Determine the (x, y) coordinate at the center of the cell enclosing the given text.  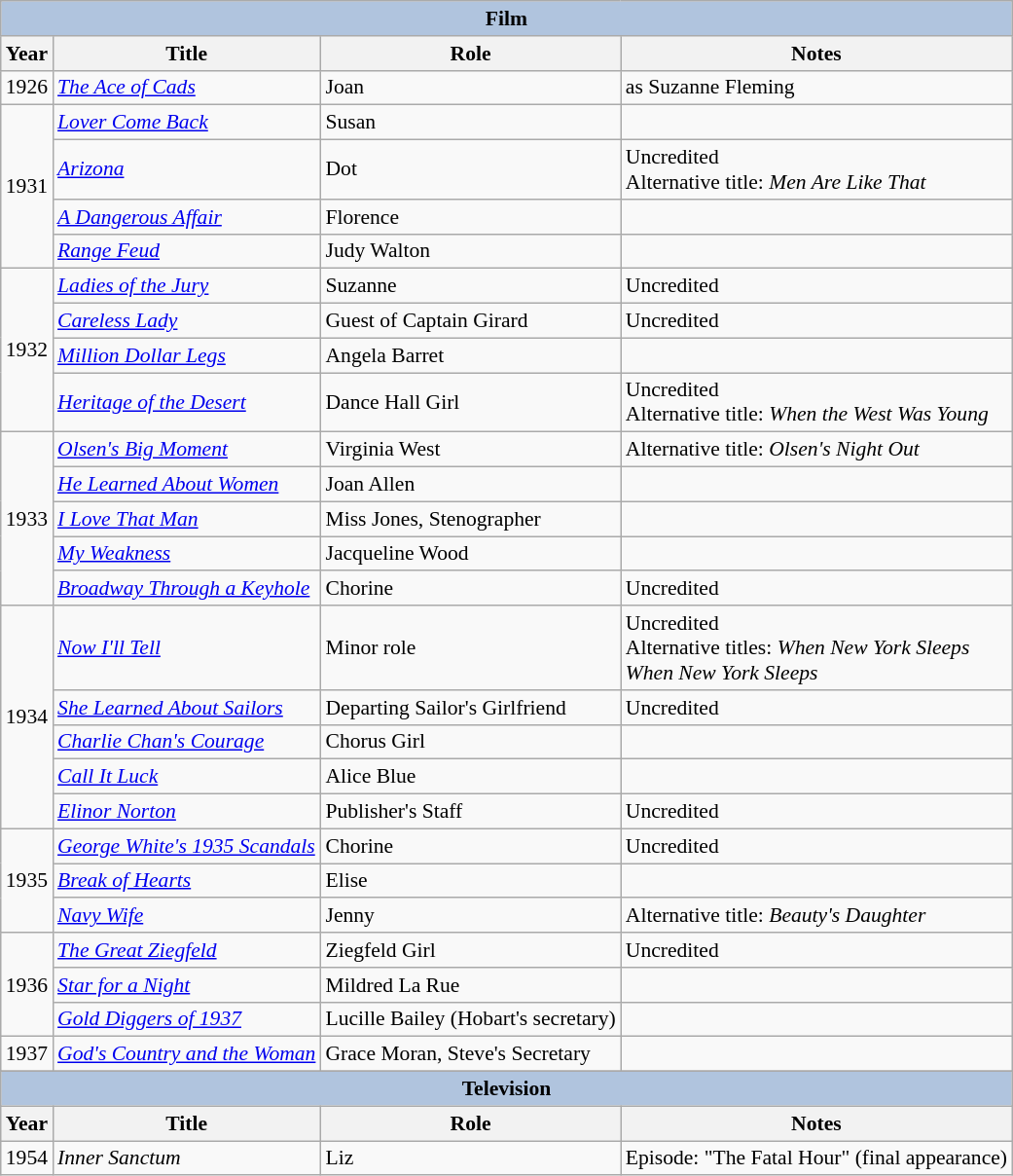
Guest of Captain Girard (470, 321)
The Great Ziegfeld (187, 950)
Navy Wife (187, 916)
Suzanne (470, 286)
Gold Diggers of 1937 (187, 1019)
Inner Sanctum (187, 1158)
God's Country and the Woman (187, 1054)
1933 (27, 519)
Angela Barret (470, 355)
Mildred La Rue (470, 985)
Now I'll Tell (187, 648)
Broadway Through a Keyhole (187, 589)
A Dangerous Affair (187, 217)
Charlie Chan's Courage (187, 742)
George White's 1935 Scandals (187, 846)
He Learned About Women (187, 485)
1954 (27, 1158)
Grace Moran, Steve's Secretary (470, 1054)
1936 (27, 985)
Star for a Night (187, 985)
1935 (27, 880)
Joan (470, 88)
Minor role (470, 648)
Alternative title: Olsen's Night Out (816, 450)
Alternative title: Beauty's Daughter (816, 916)
I Love That Man (187, 519)
1926 (27, 88)
UncreditedAlternative title: Men Are Like That (816, 169)
The Ace of Cads (187, 88)
as Suzanne Fleming (816, 88)
She Learned About Sailors (187, 708)
Episode: "The Fatal Hour" (final appearance) (816, 1158)
Careless Lady (187, 321)
Television (506, 1089)
Chorus Girl (470, 742)
Joan Allen (470, 485)
Florence (470, 217)
Miss Jones, Stenographer (470, 519)
1937 (27, 1054)
Ziegfeld Girl (470, 950)
Million Dollar Legs (187, 355)
Break of Hearts (187, 881)
Ladies of the Jury (187, 286)
Lover Come Back (187, 123)
Elinor Norton (187, 812)
Olsen's Big Moment (187, 450)
UncreditedAlternative titles: When New York SleepsWhen New York Sleeps (816, 648)
Jacqueline Wood (470, 554)
Elise (470, 881)
Publisher's Staff (470, 812)
UncreditedAlternative title: When the West Was Young (816, 403)
1934 (27, 717)
My Weakness (187, 554)
Dance Hall Girl (470, 403)
Lucille Bailey (Hobart's secretary) (470, 1019)
Arizona (187, 169)
Liz (470, 1158)
Jenny (470, 916)
Departing Sailor's Girlfriend (470, 708)
Judy Walton (470, 251)
Virginia West (470, 450)
Susan (470, 123)
Dot (470, 169)
Call It Luck (187, 777)
Film (506, 18)
1931 (27, 187)
Alice Blue (470, 777)
Range Feud (187, 251)
Heritage of the Desert (187, 403)
1932 (27, 350)
